Scan for the cell matching the given text and deliver its (X, Y) coordinate at center. 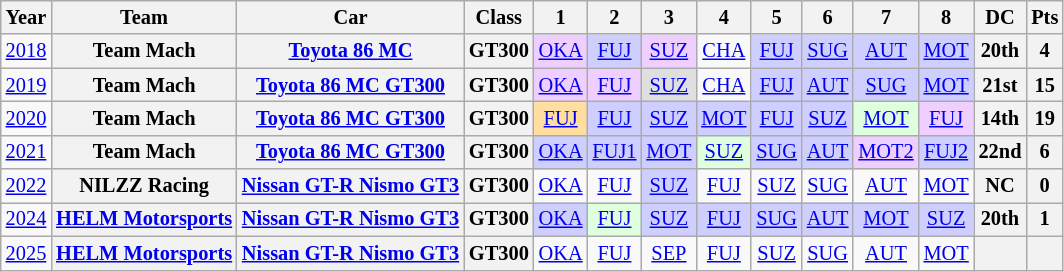
2018 (26, 51)
2021 (26, 152)
2024 (26, 219)
Team (144, 17)
MOT2 (886, 152)
Pts (1044, 17)
DC (1000, 17)
8 (946, 17)
2025 (26, 253)
15 (1044, 85)
19 (1044, 118)
FUJ1 (615, 152)
Class (499, 17)
Year (26, 17)
Toyota 86 MC (350, 51)
5 (776, 17)
21st (1000, 85)
0 (1044, 186)
NILZZ Racing (144, 186)
2020 (26, 118)
2022 (26, 186)
NC (1000, 186)
7 (886, 17)
FUJ2 (946, 152)
2019 (26, 85)
22nd (1000, 152)
SEP (668, 253)
2 (615, 17)
14th (1000, 118)
Car (350, 17)
3 (668, 17)
